Scan for the cell matching the given text and deliver its [x, y] coordinate at center. 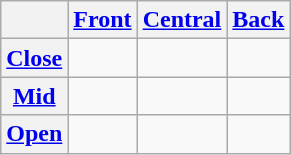
Front [102, 20]
Mid [34, 96]
Open [34, 134]
Close [34, 58]
Central [182, 20]
Back [258, 20]
